Detect which cell encompasses the target text, then output its (X, Y) center coordinate. 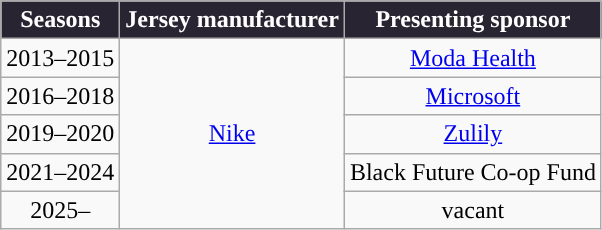
2019–2020 (60, 134)
Black Future Co-op Fund (472, 172)
Presenting sponsor (472, 20)
2021–2024 (60, 172)
Moda Health (472, 58)
Microsoft (472, 96)
Zulily (472, 134)
Nike (232, 134)
vacant (472, 210)
2016–2018 (60, 96)
Seasons (60, 20)
Jersey manufacturer (232, 20)
2013–2015 (60, 58)
2025– (60, 210)
